Provide the [x, y] coordinate of the cell's center where the given text is located.  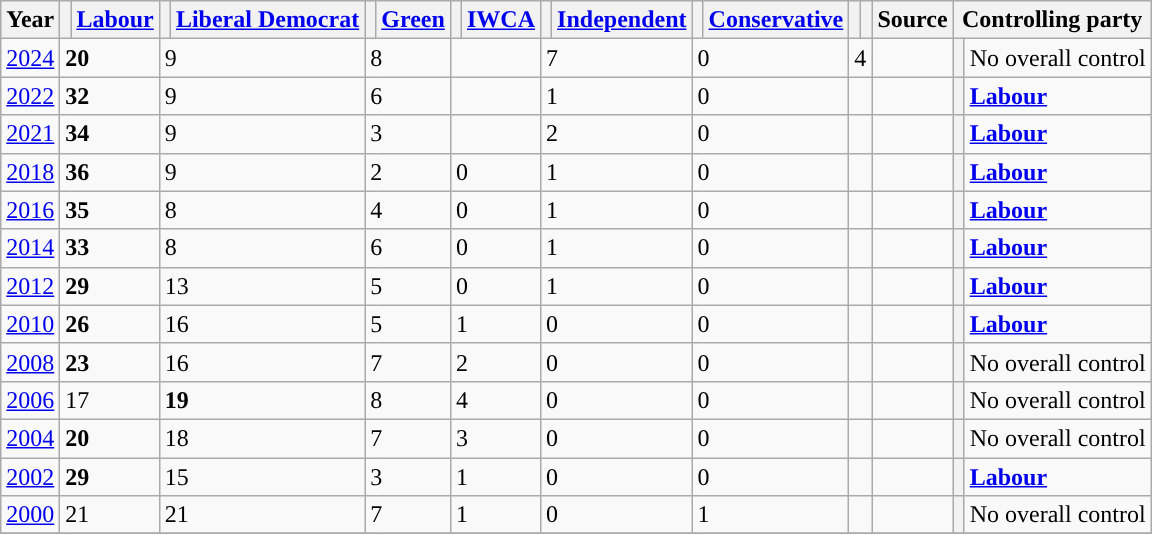
35 [110, 210]
19 [262, 400]
IWCA [500, 20]
Conservative [776, 20]
33 [110, 248]
2008 [30, 362]
Year [30, 20]
13 [262, 286]
Independent [622, 20]
2021 [30, 134]
2022 [30, 96]
Green [414, 20]
17 [110, 400]
2018 [30, 172]
2000 [30, 515]
Controlling party [1052, 20]
2010 [30, 324]
26 [110, 324]
34 [110, 134]
2016 [30, 210]
18 [262, 438]
36 [110, 172]
2002 [30, 477]
32 [110, 96]
Source [912, 20]
2024 [30, 58]
23 [110, 362]
2004 [30, 438]
Liberal Democrat [267, 20]
2014 [30, 248]
15 [262, 477]
2012 [30, 286]
2006 [30, 400]
